Search for the cell housing the specified text and yield its [x, y] center coordinate. 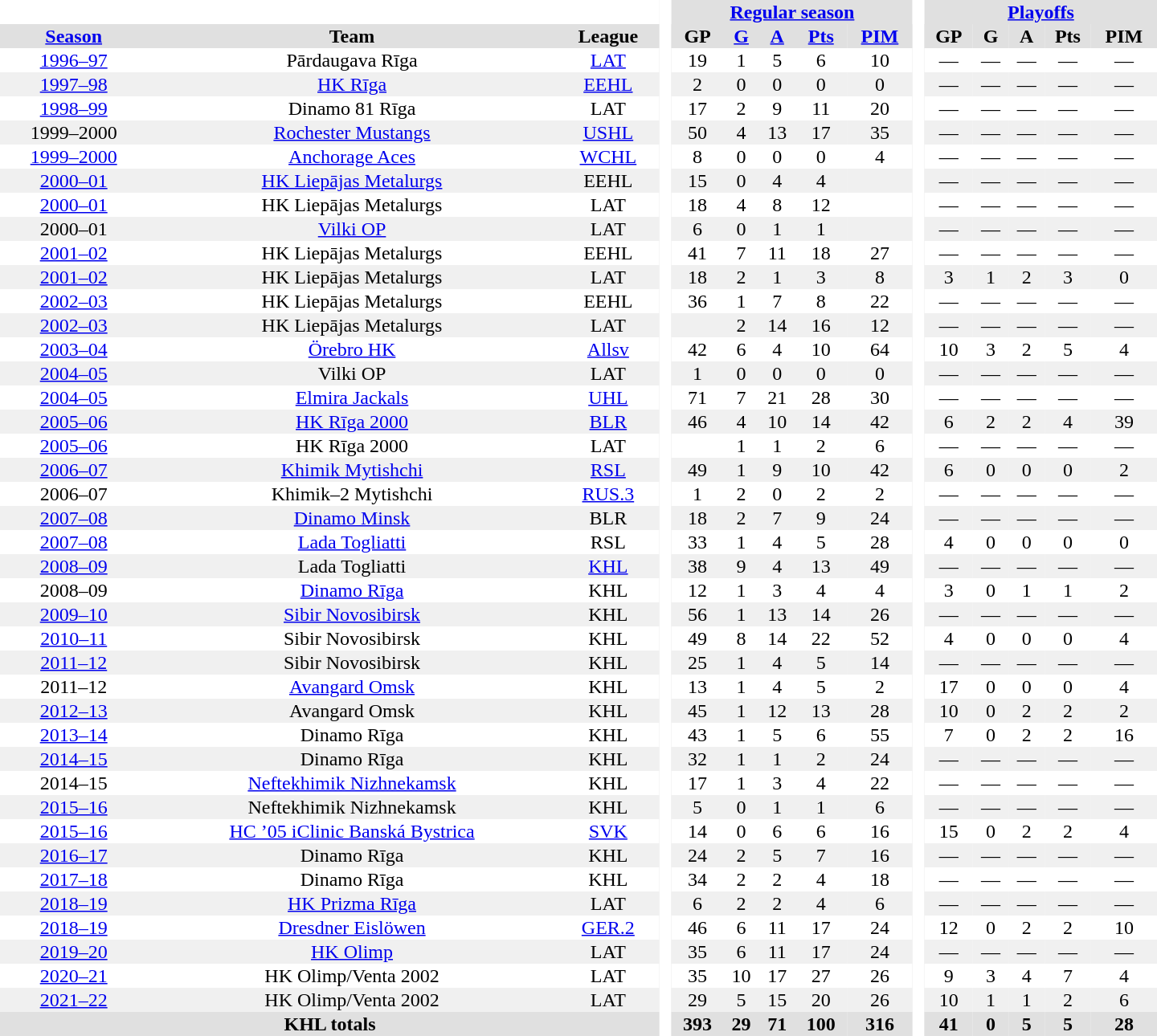
2020–21 [74, 976]
2016–17 [74, 855]
WCHL [608, 157]
Khimik–2 Mytishchi [352, 494]
Dinamo 81 Rīga [352, 108]
League [608, 36]
45 [697, 711]
RUS.3 [608, 494]
GER.2 [608, 928]
2013–14 [74, 735]
52 [880, 638]
100 [821, 1024]
36 [697, 301]
Season [74, 36]
USHL [608, 133]
38 [697, 566]
Elmira Jackals [352, 398]
Allsv [608, 349]
Playoffs [1041, 12]
Dresdner Eislöwen [352, 928]
Örebro HK [352, 349]
55 [880, 735]
UHL [608, 398]
2003–04 [74, 349]
KHL totals [329, 1024]
Team [352, 36]
Pārdaugava Rīga [352, 60]
1997–98 [74, 84]
1998–99 [74, 108]
39 [1124, 422]
2010–11 [74, 638]
2009–10 [74, 614]
25 [697, 663]
50 [697, 133]
19 [697, 60]
HC ’05 iClinic Banská Bystrica [352, 831]
Khimik Mytishchi [352, 470]
2017–18 [74, 879]
32 [697, 759]
Dinamo Minsk [352, 518]
HK Prizma Rīga [352, 903]
34 [697, 879]
SVK [608, 831]
Anchorage Aces [352, 157]
393 [697, 1024]
64 [880, 349]
Regular season [792, 12]
2019–20 [74, 952]
21 [778, 398]
316 [880, 1024]
HK Olimp [352, 952]
56 [697, 614]
Rochester Mustangs [352, 133]
HK Rīga [352, 84]
43 [697, 735]
30 [880, 398]
2021–22 [74, 1000]
1996–97 [74, 60]
2012–13 [74, 711]
33 [697, 542]
